Locate the cell with the specified text and output its (x, y) center coordinate. 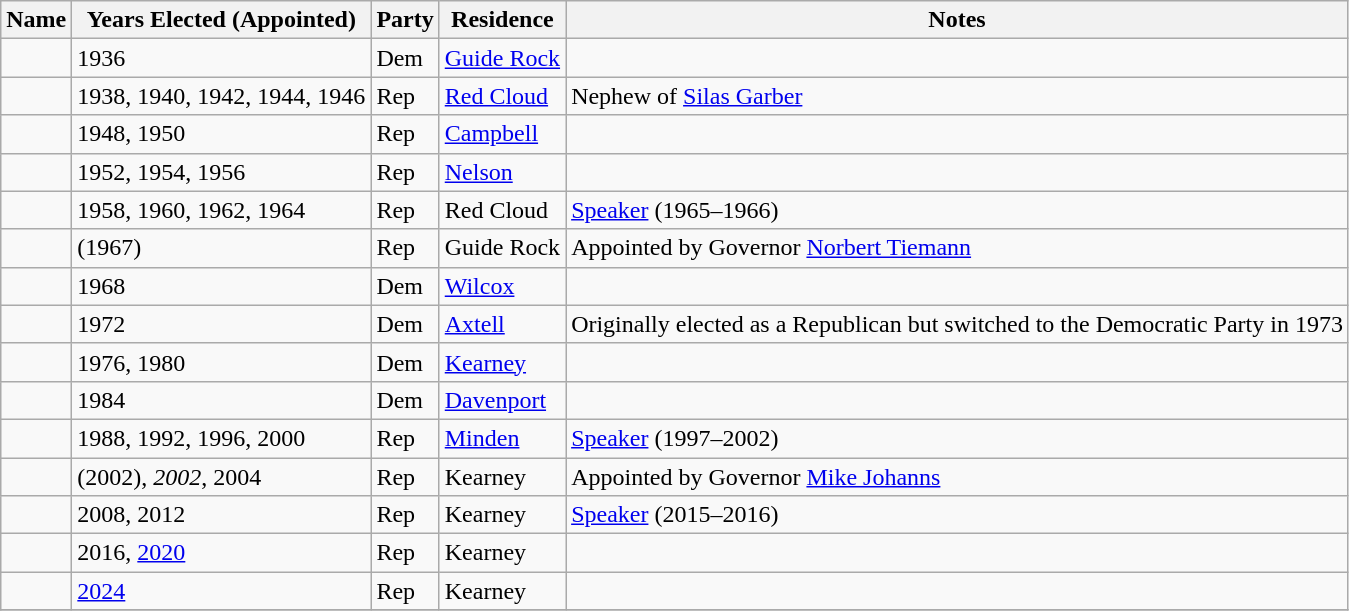
1984 (222, 400)
(1967) (222, 248)
Speaker (2015–2016) (958, 515)
1938, 1940, 1942, 1944, 1946 (222, 96)
Wilcox (502, 286)
Minden (502, 438)
Appointed by Governor Mike Johanns (958, 477)
1968 (222, 286)
Name (36, 20)
1958, 1960, 1962, 1964 (222, 210)
Years Elected (Appointed) (222, 20)
Nelson (502, 172)
Appointed by Governor Norbert Tiemann (958, 248)
2008, 2012 (222, 515)
Originally elected as a Republican but switched to the Democratic Party in 1973 (958, 324)
Campbell (502, 134)
1972 (222, 324)
1988, 1992, 1996, 2000 (222, 438)
1952, 1954, 1956 (222, 172)
Notes (958, 20)
Nephew of Silas Garber (958, 96)
(2002), 2002, 2004 (222, 477)
2024 (222, 591)
Speaker (1965–1966) (958, 210)
Davenport (502, 400)
2016, 2020 (222, 553)
1976, 1980 (222, 362)
Axtell (502, 324)
Speaker (1997–2002) (958, 438)
Residence (502, 20)
1936 (222, 58)
Party (405, 20)
1948, 1950 (222, 134)
